For the text-containing cell, return its midpoint in (X, Y) coordinate format. 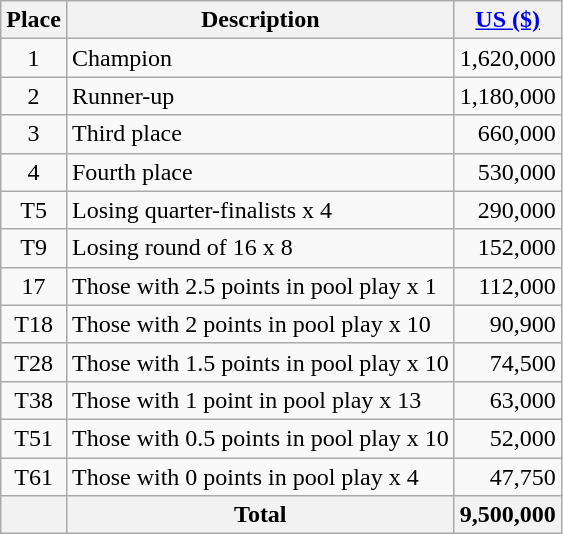
52,000 (508, 438)
T5 (34, 210)
Those with 1.5 points in pool play x 10 (260, 362)
1 (34, 58)
2 (34, 96)
1,180,000 (508, 96)
1,620,000 (508, 58)
Those with 2.5 points in pool play x 1 (260, 286)
Those with 0.5 points in pool play x 10 (260, 438)
660,000 (508, 134)
152,000 (508, 248)
Those with 2 points in pool play x 10 (260, 324)
Champion (260, 58)
290,000 (508, 210)
17 (34, 286)
Total (260, 515)
9,500,000 (508, 515)
74,500 (508, 362)
Runner-up (260, 96)
T61 (34, 477)
T38 (34, 400)
T51 (34, 438)
3 (34, 134)
T18 (34, 324)
US ($) (508, 20)
Losing quarter-finalists x 4 (260, 210)
530,000 (508, 172)
47,750 (508, 477)
112,000 (508, 286)
Description (260, 20)
Place (34, 20)
T28 (34, 362)
4 (34, 172)
T9 (34, 248)
Those with 1 point in pool play x 13 (260, 400)
Losing round of 16 x 8 (260, 248)
Third place (260, 134)
Fourth place (260, 172)
63,000 (508, 400)
90,900 (508, 324)
Those with 0 points in pool play x 4 (260, 477)
